Return [x, y] of the center of cell containing provided text 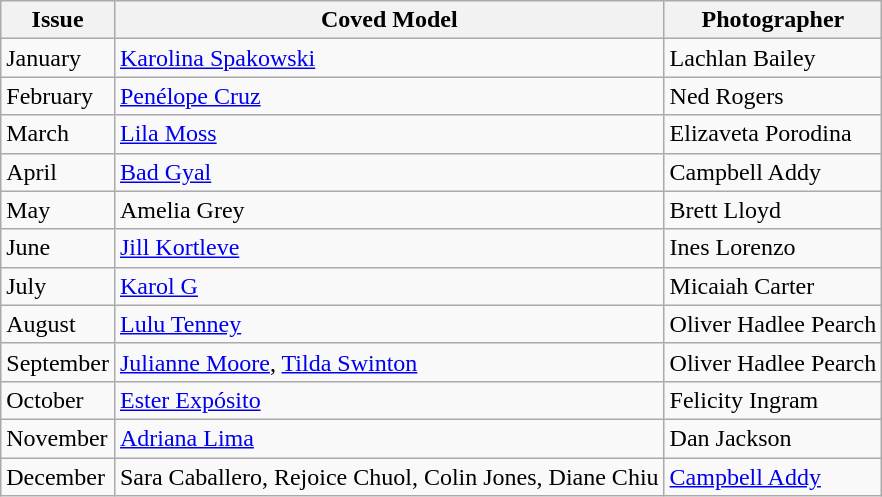
Jill Kortleve [389, 248]
November [58, 438]
July [58, 286]
Elizaveta Porodina [773, 134]
May [58, 210]
Ester Expósito [389, 400]
January [58, 58]
June [58, 248]
Julianne Moore, Tilda Swinton [389, 362]
Bad Gyal [389, 172]
Photographer [773, 20]
Lulu Tenney [389, 324]
April [58, 172]
Karol G [389, 286]
March [58, 134]
Adriana Lima [389, 438]
December [58, 477]
Coved Model [389, 20]
February [58, 96]
Amelia Grey [389, 210]
Penélope Cruz [389, 96]
Issue [58, 20]
Ned Rogers [773, 96]
Sara Caballero, Rejoice Chuol, Colin Jones, Diane Chiu [389, 477]
Ines Lorenzo [773, 248]
Lila Moss [389, 134]
Felicity Ingram [773, 400]
August [58, 324]
Dan Jackson [773, 438]
Micaiah Carter [773, 286]
Brett Lloyd [773, 210]
September [58, 362]
Lachlan Bailey [773, 58]
Karolina Spakowski [389, 58]
October [58, 400]
